Scan for the cell matching the given text and deliver its [x, y] coordinate at center. 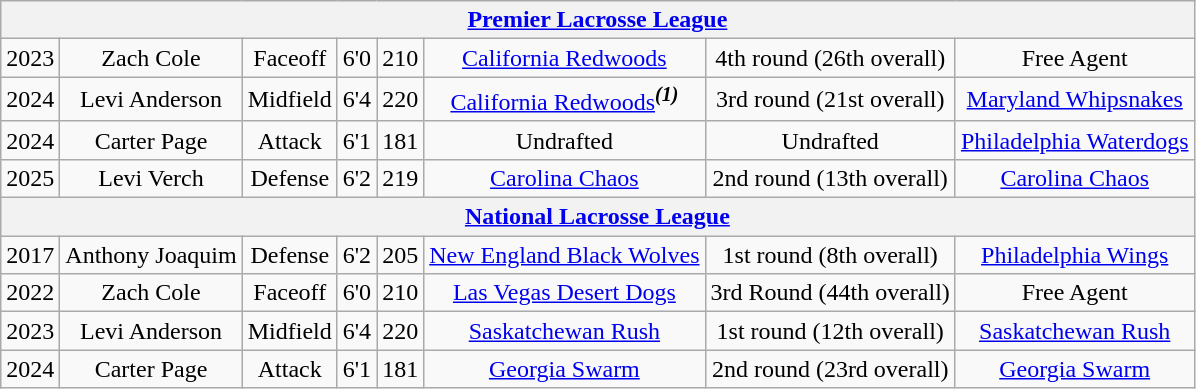
Anthony Joaquim [151, 255]
California Redwoods [564, 58]
Premier Lacrosse League [598, 20]
Levi Verch [151, 178]
1st round (12th overall) [830, 331]
205 [400, 255]
California Redwoods(1) [564, 100]
2022 [30, 293]
2nd round (13th overall) [830, 178]
1st round (8th overall) [830, 255]
Maryland Whipsnakes [1074, 100]
2025 [30, 178]
New England Black Wolves [564, 255]
3rd Round (44th overall) [830, 293]
Las Vegas Desert Dogs [564, 293]
3rd round (21st overall) [830, 100]
2nd round (23rd overall) [830, 369]
National Lacrosse League [598, 217]
2017 [30, 255]
4th round (26th overall) [830, 58]
219 [400, 178]
Philadelphia Wings [1074, 255]
Philadelphia Waterdogs [1074, 140]
